Provide the [X, Y] coordinate of the cell's center where the given text is located.  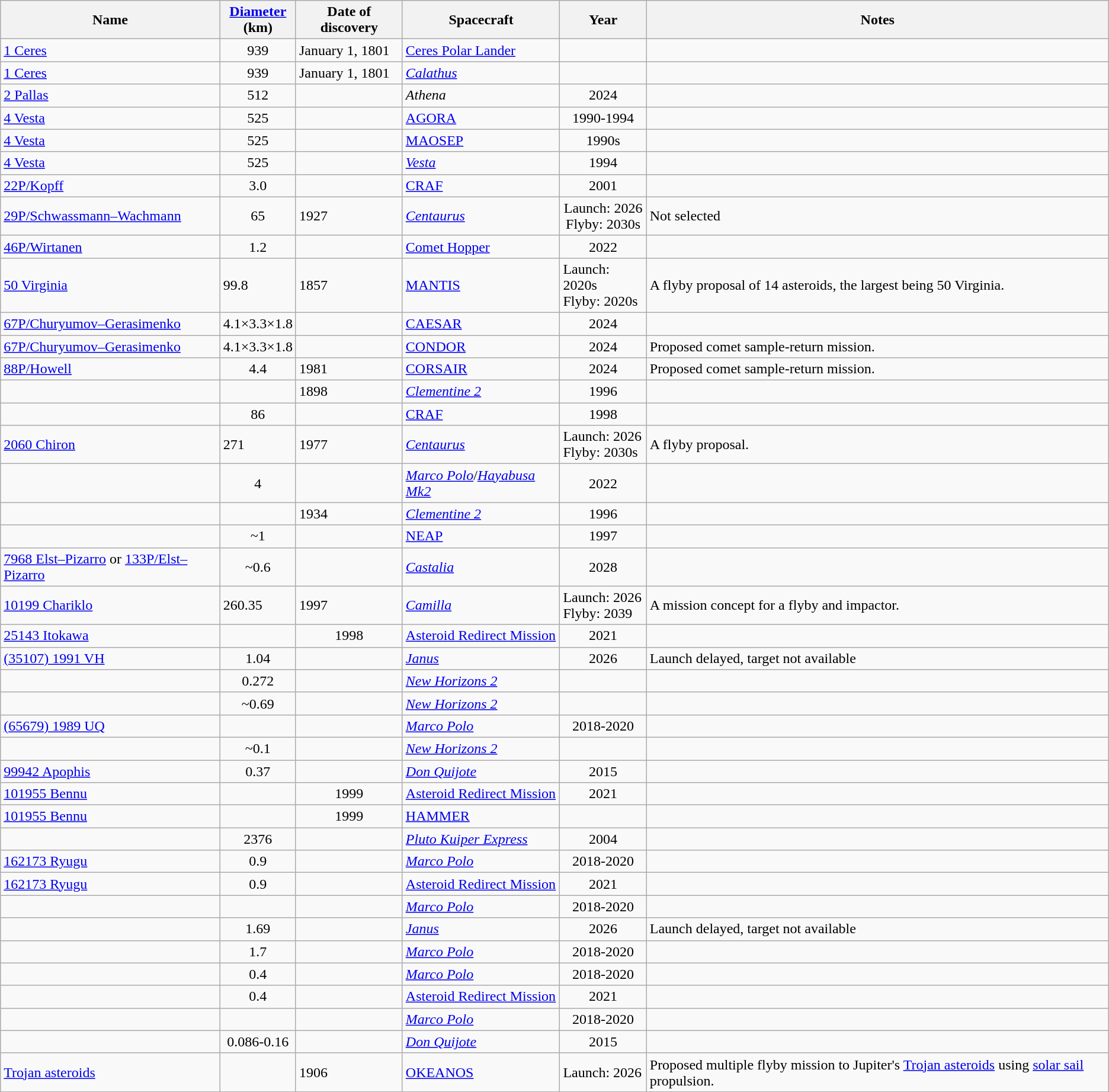
Launch: 2026 [603, 1072]
2 Pallas [110, 95]
1990s [603, 140]
~0.69 [258, 703]
Name [110, 20]
CORSAIR [481, 369]
0.086-0.16 [258, 1042]
~1 [258, 536]
Date of discovery [349, 20]
46P/Wirtanen [110, 246]
10199 Chariklo [110, 606]
2001 [603, 185]
1898 [349, 392]
Year [603, 20]
1927 [349, 216]
Not selected [877, 216]
Notes [877, 20]
22P/Kopff [110, 185]
1990-1994 [603, 118]
29P/Schwassmann–Wachmann [110, 216]
260.35 [258, 606]
(65679) 1989 UQ [110, 726]
99.8 [258, 285]
1934 [349, 514]
MAOSEP [481, 140]
HAMMER [481, 816]
50 Virginia [110, 285]
Comet Hopper [481, 246]
4.4 [258, 369]
OKEANOS [481, 1072]
Vesta [481, 163]
99942 Apophis [110, 771]
88P/Howell [110, 369]
AGORA [481, 118]
2004 [603, 839]
A mission concept for a flyby and impactor. [877, 606]
512 [258, 95]
Proposed multiple flyby mission to Jupiter's Trojan asteroids using solar sail propulsion. [877, 1072]
1.7 [258, 952]
1.04 [258, 658]
1.69 [258, 929]
0.37 [258, 771]
1981 [349, 369]
Athena [481, 95]
A flyby proposal of 14 asteroids, the largest being 50 Virginia. [877, 285]
A flyby proposal. [877, 444]
3.0 [258, 185]
7968 Elst–Pizarro or 133P/Elst–Pizarro [110, 566]
1906 [349, 1072]
1857 [349, 285]
2028 [603, 566]
Launch: 2026Flyby: 2039 [603, 606]
86 [258, 414]
0.272 [258, 681]
Ceres Polar Lander [481, 50]
MANTIS [481, 285]
Launch: 2020s Flyby: 2020s [603, 285]
(35107) 1991 VH [110, 658]
~0.6 [258, 566]
NEAP [481, 536]
Castalia [481, 566]
1.2 [258, 246]
271 [258, 444]
2376 [258, 839]
Spacecraft [481, 20]
Calathus [481, 73]
1977 [349, 444]
Camilla [481, 606]
Marco Polo/Hayabusa Mk2 [481, 483]
Trojan asteroids [110, 1072]
CAESAR [481, 324]
Diameter(km) [258, 20]
~0.1 [258, 748]
25143 Itokawa [110, 636]
1994 [603, 163]
65 [258, 216]
2060 Chiron [110, 444]
Pluto Kuiper Express [481, 839]
CONDOR [481, 347]
4 [258, 483]
